Output the [X, Y] coordinate of the center of the cell containing the given text.  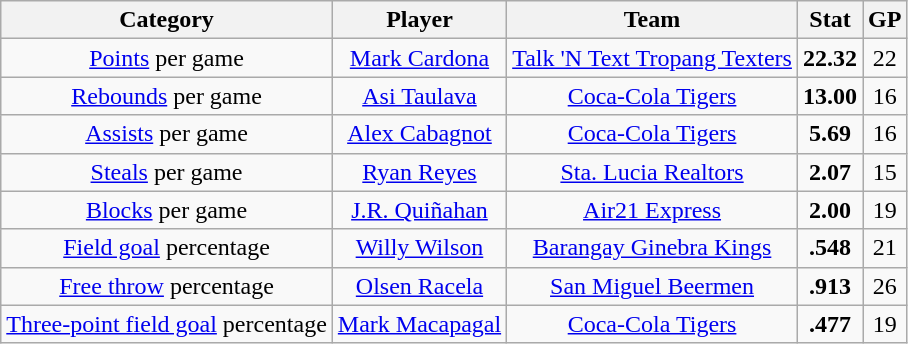
26 [884, 286]
.913 [830, 286]
J.R. Quiñahan [419, 210]
Asi Taulava [419, 96]
Mark Cardona [419, 58]
.477 [830, 324]
Talk 'N Text Tropang Texters [652, 58]
Air21 Express [652, 210]
Team [652, 20]
15 [884, 172]
Assists per game [167, 134]
Ryan Reyes [419, 172]
Olsen Racela [419, 286]
Player [419, 20]
Steals per game [167, 172]
San Miguel Beermen [652, 286]
Willy Wilson [419, 248]
Blocks per game [167, 210]
22.32 [830, 58]
Field goal percentage [167, 248]
Free throw percentage [167, 286]
Mark Macapagal [419, 324]
Barangay Ginebra Kings [652, 248]
Alex Cabagnot [419, 134]
21 [884, 248]
.548 [830, 248]
Points per game [167, 58]
Category [167, 20]
2.00 [830, 210]
Three-point field goal percentage [167, 324]
Stat [830, 20]
13.00 [830, 96]
GP [884, 20]
Rebounds per game [167, 96]
5.69 [830, 134]
2.07 [830, 172]
Sta. Lucia Realtors [652, 172]
22 [884, 58]
